Identify which cell holds the provided text, then report its [x, y] central coordinate. 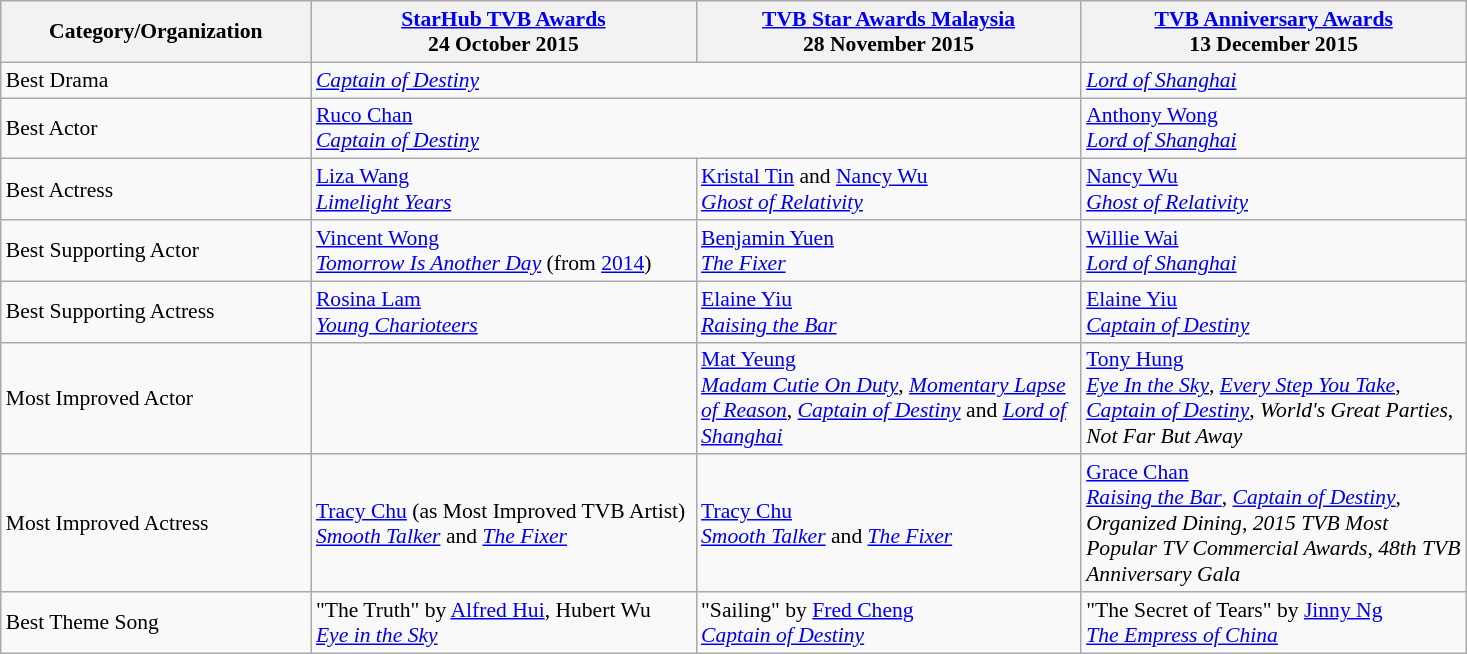
Mat YeungMadam Cutie On Duty, Momentary Lapse of Reason, Captain of Destiny and Lord of Shanghai [888, 398]
Benjamin YuenThe Fixer [888, 250]
Lord of Shanghai [1274, 80]
Best Actress [156, 190]
Tracy Chu (as Most Improved TVB Artist)Smooth Talker and The Fixer [504, 524]
StarHub TVB Awards24 October 2015 [504, 32]
TVB Star Awards Malaysia28 November 2015 [888, 32]
Most Improved Actress [156, 524]
Kristal Tin and Nancy WuGhost of Relativity [888, 190]
Best Supporting Actor [156, 250]
Grace ChanRaising the Bar, Captain of Destiny, Organized Dining, 2015 TVB Most Popular TV Commercial Awards, 48th TVB Anniversary Gala [1274, 524]
Tony HungEye In the Sky, Every Step You Take, Captain of Destiny, World's Great Parties, Not Far But Away [1274, 398]
Elaine YiuCaptain of Destiny [1274, 312]
"The Truth" by Alfred Hui, Hubert WuEye in the Sky [504, 622]
"Sailing" by Fred ChengCaptain of Destiny [888, 622]
"The Secret of Tears" by Jinny NgThe Empress of China [1274, 622]
Vincent WongTomorrow Is Another Day (from 2014) [504, 250]
Liza WangLimelight Years [504, 190]
Best Drama [156, 80]
Elaine YiuRaising the Bar [888, 312]
Captain of Destiny [696, 80]
Ruco ChanCaptain of Destiny [696, 128]
Willie WaiLord of Shanghai [1274, 250]
Best Actor [156, 128]
Best Theme Song [156, 622]
Best Supporting Actress [156, 312]
Most Improved Actor [156, 398]
Anthony WongLord of Shanghai [1274, 128]
Rosina LamYoung Charioteers [504, 312]
Category/Organization [156, 32]
Tracy ChuSmooth Talker and The Fixer [888, 524]
Nancy WuGhost of Relativity [1274, 190]
TVB Anniversary Awards 13 December 2015 [1274, 32]
